Find where the given text appears and provide that cell's center as (x, y) coordinate. 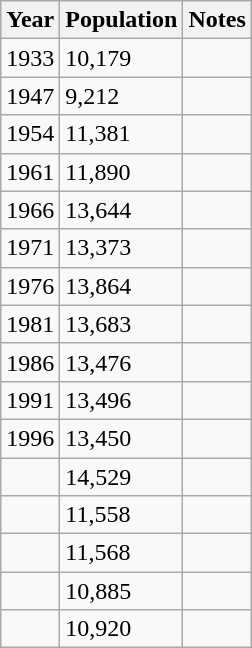
13,864 (122, 286)
1996 (30, 438)
1933 (30, 58)
1971 (30, 248)
10,885 (122, 591)
10,179 (122, 58)
Year (30, 20)
1991 (30, 400)
Notes (217, 20)
10,920 (122, 629)
11,381 (122, 134)
11,890 (122, 172)
11,568 (122, 553)
1954 (30, 134)
13,496 (122, 400)
1976 (30, 286)
1961 (30, 172)
13,476 (122, 362)
13,373 (122, 248)
Population (122, 20)
11,558 (122, 515)
1966 (30, 210)
1981 (30, 324)
9,212 (122, 96)
14,529 (122, 477)
13,450 (122, 438)
13,683 (122, 324)
13,644 (122, 210)
1947 (30, 96)
1986 (30, 362)
